Return (X, Y) of the center of cell containing provided text 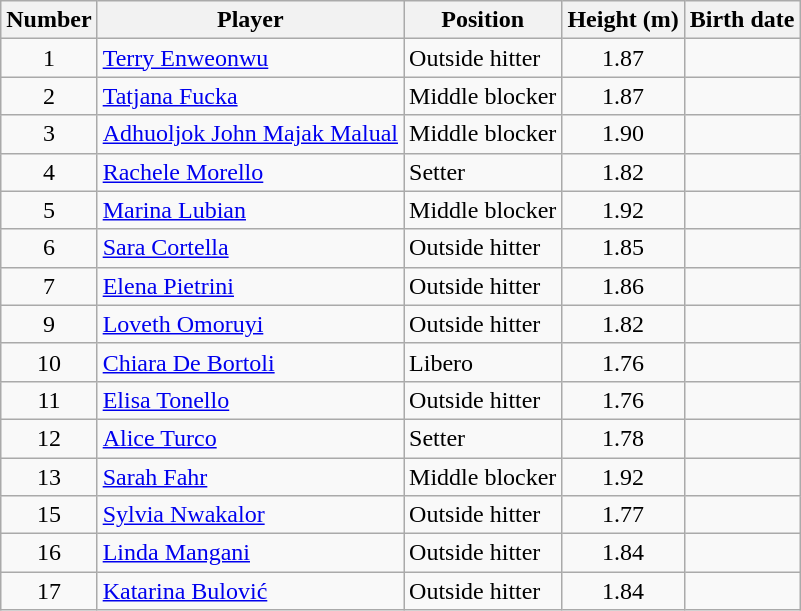
Alice Turco (250, 438)
5 (49, 210)
Katarina Bulović (250, 591)
12 (49, 438)
1.85 (623, 248)
9 (49, 324)
Libero (483, 362)
Linda Mangani (250, 553)
1.78 (623, 438)
7 (49, 286)
10 (49, 362)
1.90 (623, 134)
Loveth Omoruyi (250, 324)
Player (250, 20)
3 (49, 134)
Sylvia Nwakalor (250, 515)
11 (49, 400)
16 (49, 553)
Birth date (742, 20)
Elena Pietrini (250, 286)
Sarah Fahr (250, 477)
1.77 (623, 515)
Height (m) (623, 20)
Number (49, 20)
1.86 (623, 286)
13 (49, 477)
Rachele Morello (250, 172)
Elisa Tonello (250, 400)
Position (483, 20)
Tatjana Fucka (250, 96)
Terry Enweonwu (250, 58)
2 (49, 96)
17 (49, 591)
Sara Cortella (250, 248)
Chiara De Bortoli (250, 362)
Marina Lubian (250, 210)
1 (49, 58)
Adhuoljok John Majak Malual (250, 134)
4 (49, 172)
6 (49, 248)
15 (49, 515)
